Locate the cell with the specified text and output its [X, Y] center coordinate. 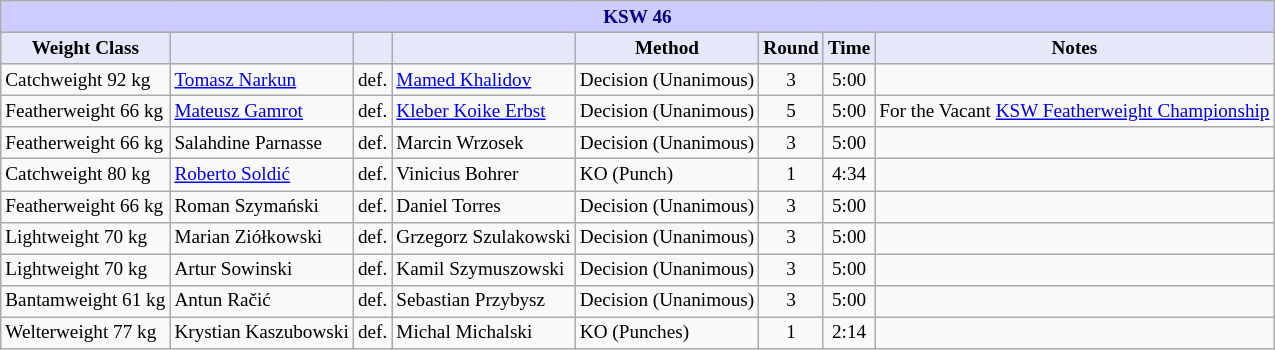
For the Vacant KSW Featherweight Championship [1074, 111]
Weight Class [86, 48]
Salahdine Parnasse [262, 143]
Roberto Soldić [262, 175]
4:34 [848, 175]
KSW 46 [638, 17]
Marian Ziółkowski [262, 238]
Mamed Khalidov [484, 80]
Sebastian Przybysz [484, 301]
KO (Punch) [666, 175]
Marcin Wrzosek [484, 143]
2:14 [848, 333]
Method [666, 48]
Notes [1074, 48]
Krystian Kaszubowski [262, 333]
KO (Punches) [666, 333]
Time [848, 48]
Michal Michalski [484, 333]
Grzegorz Szulakowski [484, 238]
Round [792, 48]
Kleber Koike Erbst [484, 111]
Kamil Szymuszowski [484, 270]
Bantamweight 61 kg [86, 301]
Daniel Torres [484, 206]
Catchweight 80 kg [86, 175]
Artur Sowinski [262, 270]
Mateusz Gamrot [262, 111]
5 [792, 111]
Roman Szymański [262, 206]
Antun Račić [262, 301]
Welterweight 77 kg [86, 333]
Tomasz Narkun [262, 80]
Vinicius Bohrer [484, 175]
Catchweight 92 kg [86, 80]
